Determine the (x, y) coordinate at the center of the cell enclosing the given text.  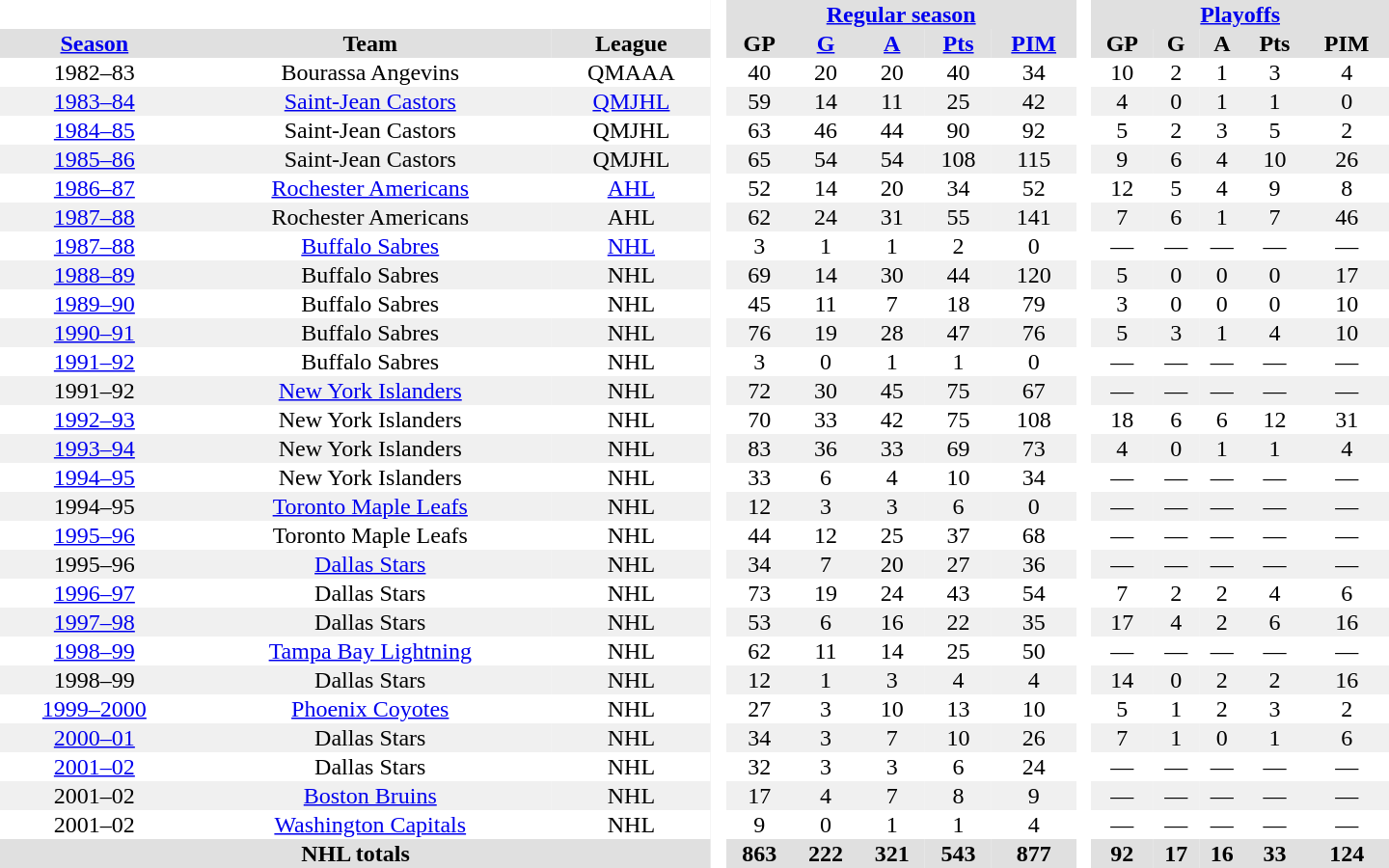
Team (370, 43)
68 (1034, 535)
Tampa Bay Lightning (370, 651)
43 (959, 593)
53 (760, 622)
321 (891, 854)
47 (959, 333)
35 (1034, 622)
1988–89 (95, 275)
1996–97 (95, 593)
83 (760, 448)
Playoffs (1240, 14)
1997–98 (95, 622)
90 (959, 130)
79 (1034, 304)
70 (760, 420)
13 (959, 709)
28 (891, 333)
League (631, 43)
2000–01 (95, 738)
59 (760, 101)
141 (1034, 217)
72 (760, 391)
Boston Bruins (370, 796)
1982–83 (95, 72)
QMAAA (631, 72)
124 (1347, 854)
1990–91 (95, 333)
50 (1034, 651)
37 (959, 535)
55 (959, 217)
NHL totals (355, 854)
1984–85 (95, 130)
863 (760, 854)
543 (959, 854)
Bourassa Angevins (370, 72)
Phoenix Coyotes (370, 709)
120 (1034, 275)
Season (95, 43)
22 (959, 622)
115 (1034, 159)
1999–2000 (95, 709)
1983–84 (95, 101)
877 (1034, 854)
32 (760, 767)
65 (760, 159)
1989–90 (95, 304)
1986–87 (95, 188)
Regular season (901, 14)
1993–94 (95, 448)
1985–86 (95, 159)
222 (826, 854)
63 (760, 130)
1992–93 (95, 420)
Washington Capitals (370, 825)
67 (1034, 391)
